Capture the cell that displays the provided text and extract its (X, Y) central coordinate. 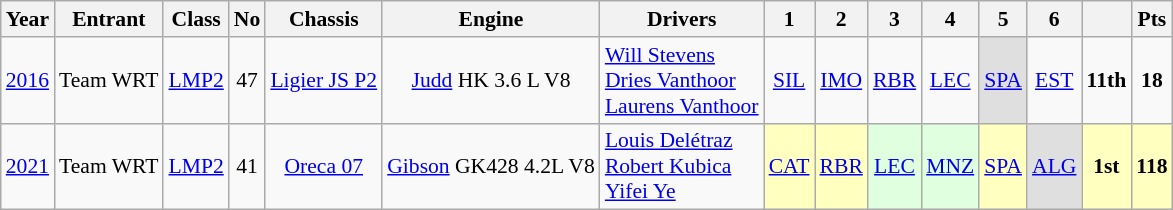
6 (1054, 19)
Louis Delétraz Robert Kubica Yifei Ye (682, 166)
Ligier JS P2 (324, 80)
Entrant (108, 19)
ALG (1054, 166)
No (248, 19)
3 (894, 19)
2016 (28, 80)
EST (1054, 80)
2021 (28, 166)
Pts (1152, 19)
Year (28, 19)
IMO (842, 80)
4 (950, 19)
47 (248, 80)
Chassis (324, 19)
MNZ (950, 166)
Gibson GK428 4.2L V8 (491, 166)
Will Stevens Dries Vanthoor Laurens Vanthoor (682, 80)
1st (1107, 166)
Class (196, 19)
118 (1152, 166)
41 (248, 166)
CAT (790, 166)
Drivers (682, 19)
Oreca 07 (324, 166)
5 (1003, 19)
1 (790, 19)
Engine (491, 19)
18 (1152, 80)
2 (842, 19)
SIL (790, 80)
11th (1107, 80)
Judd HK 3.6 L V8 (491, 80)
